Pinpoint the cell where the given text exists, returning its [x, y] midpoint coordinate. 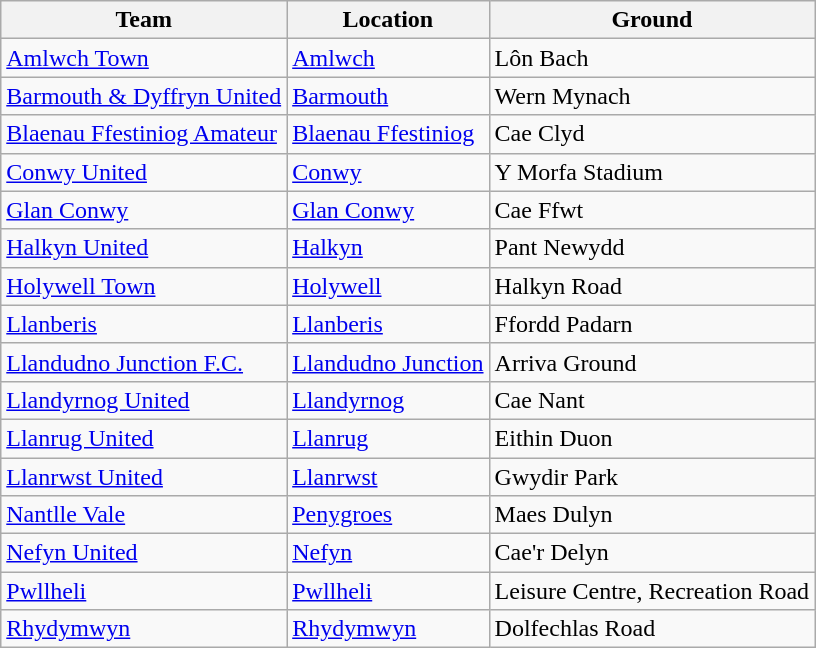
Barmouth [388, 96]
Arriva Ground [652, 362]
Ground [652, 20]
Halkyn [388, 248]
Nefyn [388, 553]
Blaenau Ffestiniog Amateur [144, 134]
Llandyrnog United [144, 400]
Llandudno Junction [388, 362]
Ffordd Padarn [652, 324]
Llandudno Junction F.C. [144, 362]
Llanrug [388, 438]
Cae Clyd [652, 134]
Amlwch Town [144, 58]
Pant Newydd [652, 248]
Amlwch [388, 58]
Holywell Town [144, 286]
Halkyn United [144, 248]
Conwy [388, 172]
Halkyn Road [652, 286]
Dolfechlas Road [652, 629]
Holywell [388, 286]
Penygroes [388, 515]
Cae Nant [652, 400]
Maes Dulyn [652, 515]
Blaenau Ffestiniog [388, 134]
Cae Ffwt [652, 210]
Team [144, 20]
Conwy United [144, 172]
Gwydir Park [652, 477]
Wern Mynach [652, 96]
Nantlle Vale [144, 515]
Cae'r Delyn [652, 553]
Llandyrnog [388, 400]
Y Morfa Stadium [652, 172]
Llanrwst United [144, 477]
Leisure Centre, Recreation Road [652, 591]
Location [388, 20]
Lôn Bach [652, 58]
Llanrwst [388, 477]
Barmouth & Dyffryn United [144, 96]
Eithin Duon [652, 438]
Llanrug United [144, 438]
Nefyn United [144, 553]
